Locate the cell with the specified text and output its (x, y) center coordinate. 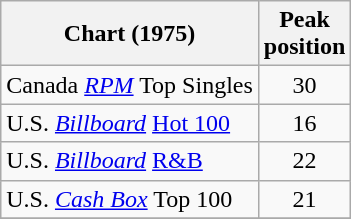
22 (304, 161)
Canada RPM Top Singles (130, 85)
Peakposition (304, 34)
U.S. Billboard Hot 100 (130, 123)
U.S. Cash Box Top 100 (130, 199)
U.S. Billboard R&B (130, 161)
16 (304, 123)
30 (304, 85)
Chart (1975) (130, 34)
21 (304, 199)
